Output the (x, y) coordinate of the center of the cell containing the given text.  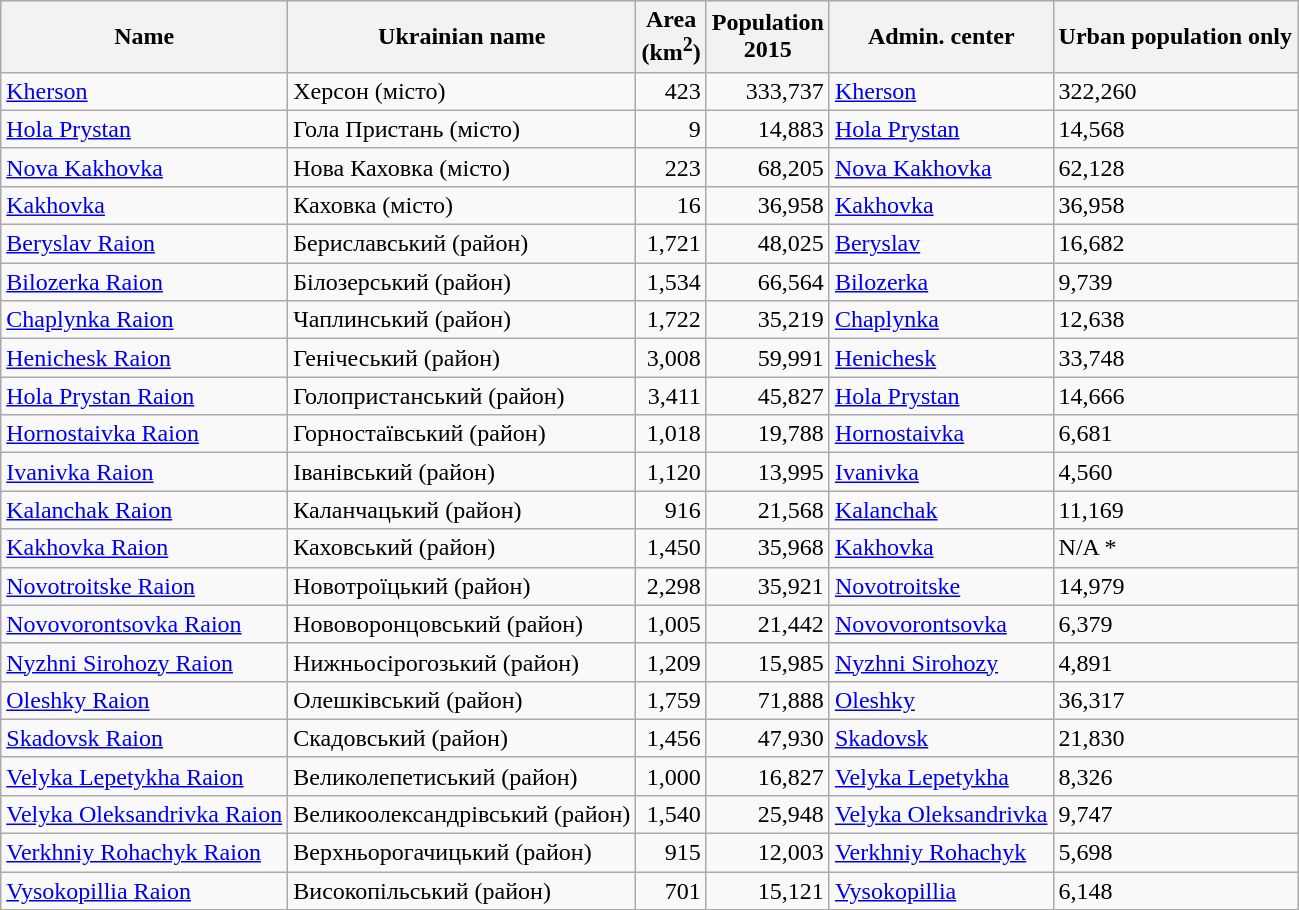
Гола Пристань (місто) (462, 129)
Bilozerka Raion (144, 282)
25,948 (768, 814)
14,979 (1175, 586)
Hornostaivka (941, 434)
33,748 (1175, 358)
14,666 (1175, 396)
Херсон (місто) (462, 91)
35,921 (768, 586)
1,456 (671, 738)
Ukrainian name (462, 37)
Velyka Oleksandrivka Raion (144, 814)
1,000 (671, 776)
Скадовський (район) (462, 738)
Hola Prystan Raion (144, 396)
45,827 (768, 396)
N/A * (1175, 548)
Каховкa (місто) (462, 205)
Novotroitske Raion (144, 586)
71,888 (768, 700)
Novotroitske (941, 586)
Нижньосірогозький (район) (462, 662)
Beryslav Raion (144, 244)
4,891 (1175, 662)
12,638 (1175, 320)
Новотроїцький (район) (462, 586)
21,568 (768, 510)
Skadovsk (941, 738)
9 (671, 129)
Kakhovka Raion (144, 548)
Beryslav (941, 244)
Високопільський (район) (462, 891)
Area (km2) (671, 37)
2,298 (671, 586)
Нова Каховкa (місто) (462, 167)
Nyzhni Sirohozy (941, 662)
9,739 (1175, 282)
Горностаївський (район) (462, 434)
62,128 (1175, 167)
Vysokopillia Raion (144, 891)
Velyka Oleksandrivka (941, 814)
Henichesk (941, 358)
Каланчацький (район) (462, 510)
1,721 (671, 244)
1,450 (671, 548)
21,830 (1175, 738)
14,883 (768, 129)
Олешківський (район) (462, 700)
322,260 (1175, 91)
Chaplynka (941, 320)
Admin. center (941, 37)
Chaplynka Raion (144, 320)
Голопристанський (район) (462, 396)
16 (671, 205)
Skadovsk Raion (144, 738)
21,442 (768, 624)
1,540 (671, 814)
6,148 (1175, 891)
3,008 (671, 358)
8,326 (1175, 776)
333,737 (768, 91)
Urban population only (1175, 37)
36,317 (1175, 700)
11,169 (1175, 510)
Каховський (район) (462, 548)
916 (671, 510)
4,560 (1175, 472)
Kalanchak Raion (144, 510)
1,722 (671, 320)
Henichesk Raion (144, 358)
Population2015 (768, 37)
35,219 (768, 320)
1,120 (671, 472)
Nyzhni Sirohozy Raion (144, 662)
47,930 (768, 738)
Vysokopillia (941, 891)
Білозерський (район) (462, 282)
9,747 (1175, 814)
66,564 (768, 282)
16,827 (768, 776)
15,985 (768, 662)
35,968 (768, 548)
48,025 (768, 244)
Великоолександрівський (район) (462, 814)
Верхньорогачицький (район) (462, 853)
15,121 (768, 891)
Ivanivka Raion (144, 472)
6,681 (1175, 434)
19,788 (768, 434)
Бериславський (район) (462, 244)
5,698 (1175, 853)
14,568 (1175, 129)
Novovorontsovka (941, 624)
223 (671, 167)
Іванівський (район) (462, 472)
Великолепетиський (район) (462, 776)
59,991 (768, 358)
12,003 (768, 853)
Bilozerka (941, 282)
Ivanivka (941, 472)
Hornostaivka Raion (144, 434)
Oleshky (941, 700)
915 (671, 853)
423 (671, 91)
Чаплинський (район) (462, 320)
6,379 (1175, 624)
13,995 (768, 472)
Kalanchak (941, 510)
1,534 (671, 282)
1,018 (671, 434)
3,411 (671, 396)
Velyka Lepetykha Raion (144, 776)
701 (671, 891)
Oleshky Raion (144, 700)
16,682 (1175, 244)
1,759 (671, 700)
Генічеський (район) (462, 358)
Нововоронцовський (район) (462, 624)
Velyka Lepetykha (941, 776)
Name (144, 37)
68,205 (768, 167)
Verkhniy Rohachyk Raion (144, 853)
Novovorontsovka Raion (144, 624)
1,005 (671, 624)
Verkhniy Rohachyk (941, 853)
1,209 (671, 662)
